Return (X, Y) of the center of cell containing provided text 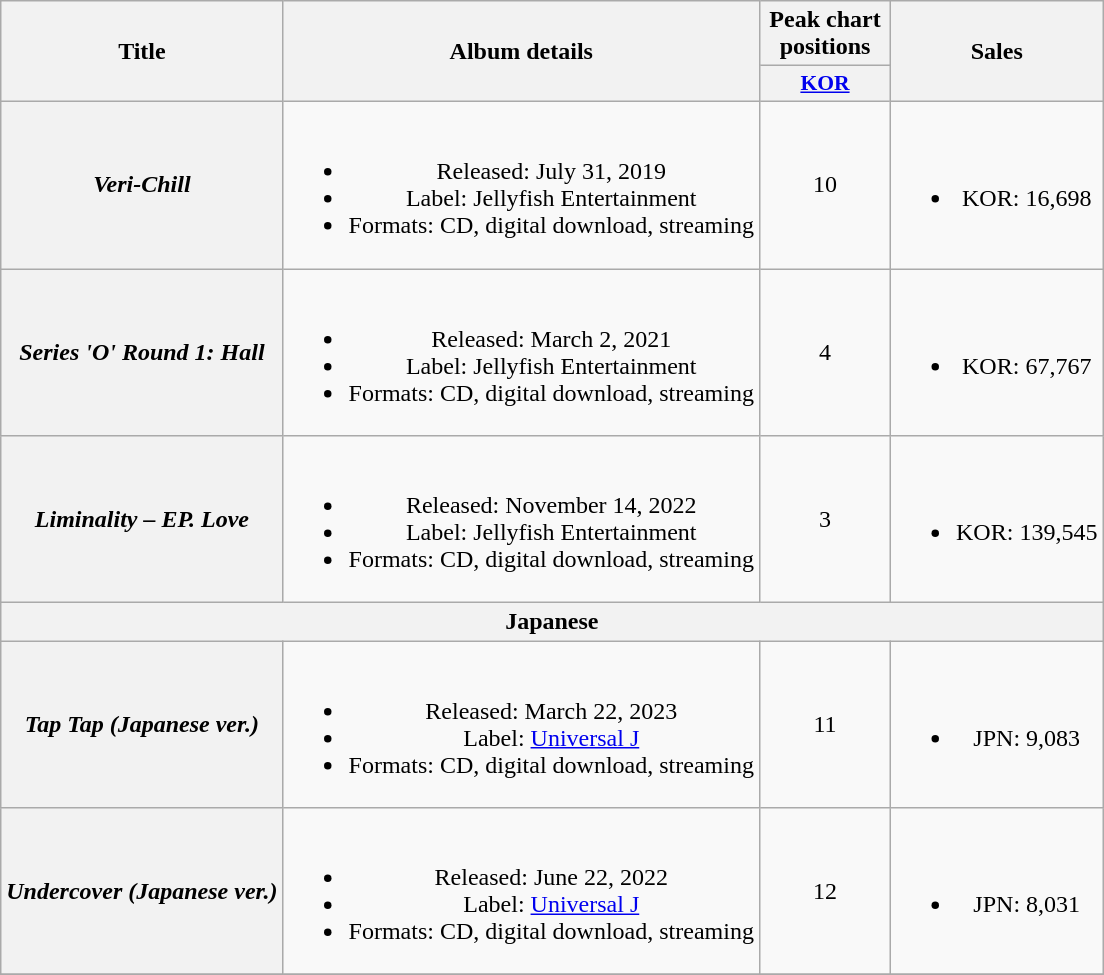
KOR: 16,698 (997, 184)
Veri-Chill (142, 184)
Peak chart positions (824, 34)
11 (824, 724)
Liminality – EP. Love (142, 520)
10 (824, 184)
Undercover (Japanese ver.) (142, 892)
Released: November 14, 2022Label: Jellyfish EntertainmentFormats: CD, digital download, streaming (521, 520)
Released: March 22, 2023Label: Universal JFormats: CD, digital download, streaming (521, 724)
KOR: 139,545 (997, 520)
Sales (997, 52)
Tap Tap (Japanese ver.) (142, 724)
KOR (824, 84)
Released: June 22, 2022Label: Universal JFormats: CD, digital download, streaming (521, 892)
Title (142, 52)
Album details (521, 52)
JPN: 8,031 (997, 892)
3 (824, 520)
KOR: 67,767 (997, 352)
Released: July 31, 2019Label: Jellyfish EntertainmentFormats: CD, digital download, streaming (521, 184)
Series 'O' Round 1: Hall (142, 352)
12 (824, 892)
Released: March 2, 2021Label: Jellyfish EntertainmentFormats: CD, digital download, streaming (521, 352)
JPN: 9,083 (997, 724)
Japanese (552, 622)
4 (824, 352)
